Return (X, Y) of the center of cell containing provided text 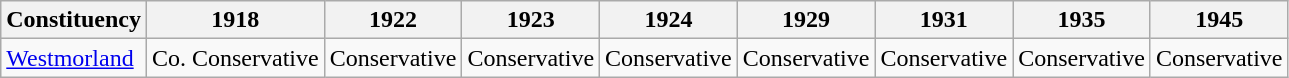
1931 (944, 20)
Co. Conservative (235, 58)
Westmorland (74, 58)
1929 (806, 20)
1924 (669, 20)
1935 (1082, 20)
1945 (1219, 20)
Constituency (74, 20)
1918 (235, 20)
1923 (531, 20)
1922 (393, 20)
